Search for the cell housing the specified text and yield its (X, Y) center coordinate. 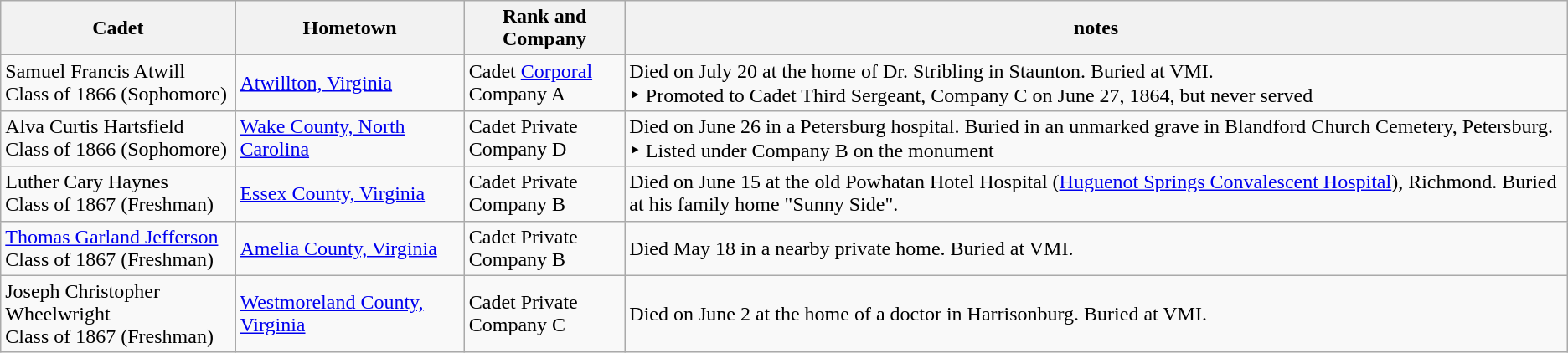
Alva Curtis HartsfieldClass of 1866 (Sophomore) (118, 139)
Thomas Garland JeffersonClass of 1867 (Freshman) (118, 248)
Died on June 15 at the old Powhatan Hotel Hospital (Huguenot Springs Convalescent Hospital), Richmond. Buried at his family home "Sunny Side". (1096, 194)
Essex County, Virginia (350, 194)
notes (1096, 28)
Cadet PrivateCompany D (544, 139)
Rank and Company (544, 28)
Cadet (118, 28)
Wake County, North Carolina (350, 139)
Joseph Christopher WheelwrightClass of 1867 (Freshman) (118, 314)
Hometown (350, 28)
Atwillton, Virginia (350, 84)
Samuel Francis AtwillClass of 1866 (Sophomore) (118, 84)
Luther Cary HaynesClass of 1867 (Freshman) (118, 194)
Died May 18 in a nearby private home. Buried at VMI. (1096, 248)
Died on June 2 at the home of a doctor in Harrisonburg. Buried at VMI. (1096, 314)
Cadet CorporalCompany A (544, 84)
Westmoreland County, Virginia (350, 314)
Cadet PrivateCompany C (544, 314)
Amelia County, Virginia (350, 248)
